Scan for the cell matching the given text and deliver its (x, y) coordinate at center. 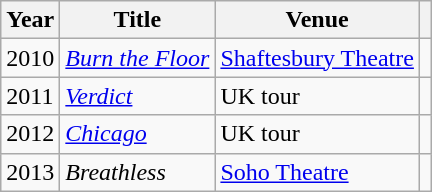
2012 (30, 134)
Title (138, 20)
Breathless (138, 172)
2011 (30, 96)
Year (30, 20)
Chicago (138, 134)
Verdict (138, 96)
2010 (30, 58)
Shaftesbury Theatre (318, 58)
Burn the Floor (138, 58)
2013 (30, 172)
Venue (318, 20)
Soho Theatre (318, 172)
